Locate the cell with the specified text and output its [x, y] center coordinate. 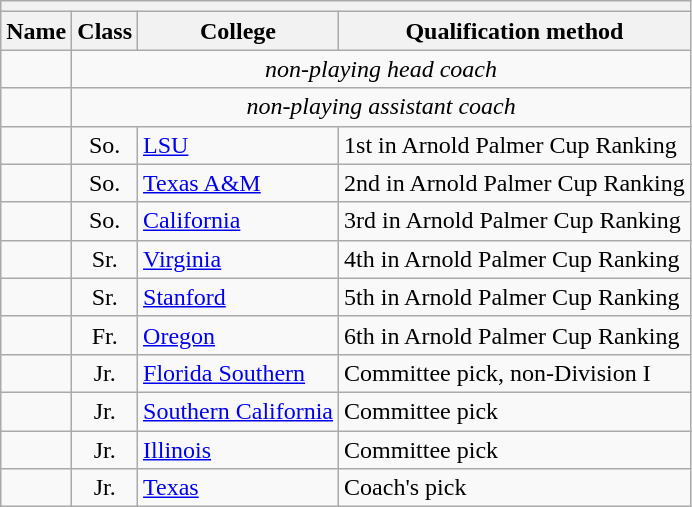
California [238, 221]
Florida Southern [238, 373]
Texas [238, 488]
Class [105, 31]
Virginia [238, 259]
LSU [238, 145]
2nd in Arnold Palmer Cup Ranking [515, 183]
Stanford [238, 297]
Illinois [238, 449]
Qualification method [515, 31]
Fr. [105, 335]
non-playing assistant coach [381, 107]
5th in Arnold Palmer Cup Ranking [515, 297]
Committee pick, non-Division I [515, 373]
6th in Arnold Palmer Cup Ranking [515, 335]
Oregon [238, 335]
non-playing head coach [381, 69]
Name [36, 31]
College [238, 31]
Southern California [238, 411]
4th in Arnold Palmer Cup Ranking [515, 259]
Texas A&M [238, 183]
3rd in Arnold Palmer Cup Ranking [515, 221]
Coach's pick [515, 488]
1st in Arnold Palmer Cup Ranking [515, 145]
